Determine the [x, y] coordinate at the center of the cell enclosing the given text.  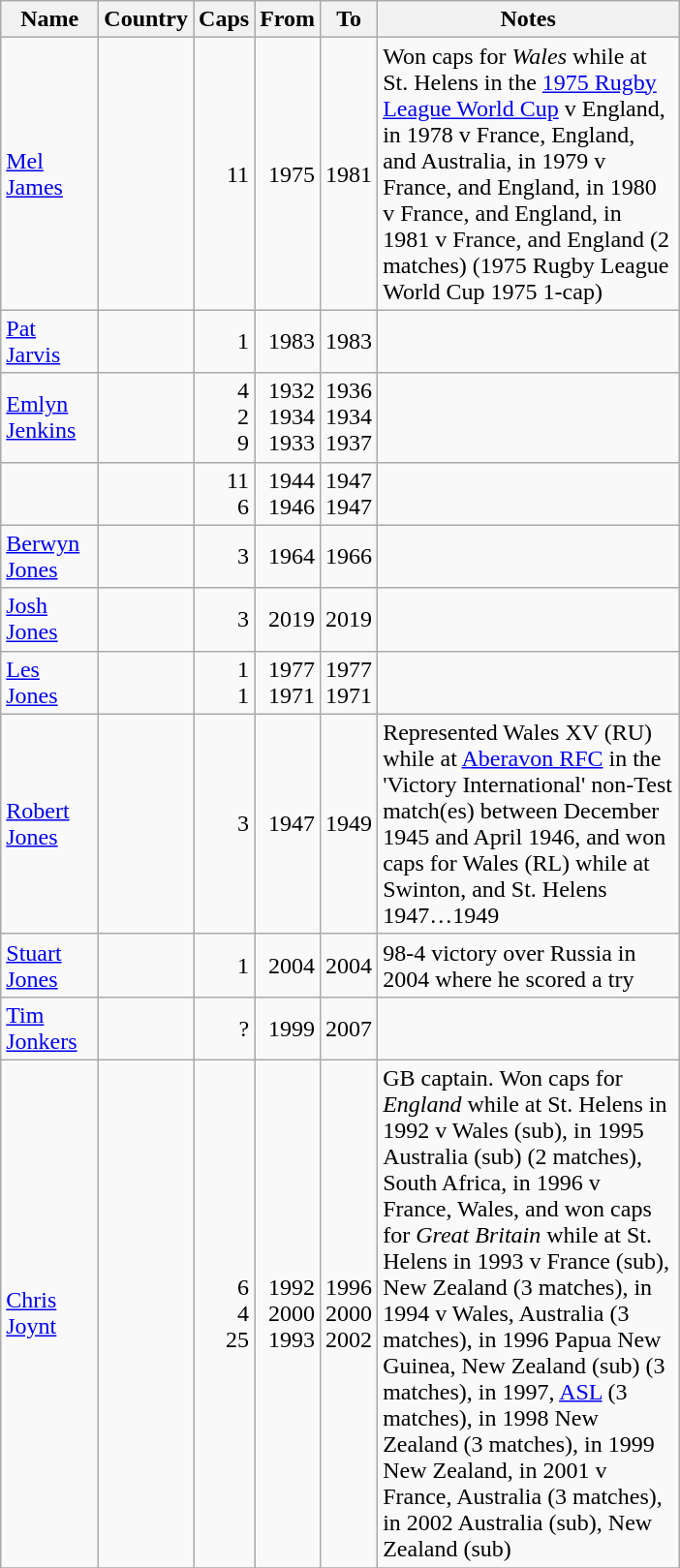
1966 [349, 556]
199620002002 [349, 1313]
19441946 [288, 494]
1964 [288, 556]
1999 [288, 1029]
From [288, 19]
193619341937 [349, 417]
6425 [225, 1313]
Country [146, 19]
1947 [288, 823]
Stuart Jones [50, 965]
Caps [225, 19]
Pat Jarvis [50, 341]
1949 [349, 823]
Tim Jonkers [50, 1029]
116 [225, 494]
2007 [349, 1029]
1981 [349, 174]
429 [225, 417]
Robert Jones [50, 823]
Josh Jones [50, 620]
199220001993 [288, 1313]
To [349, 19]
193219341933 [288, 417]
Name [50, 19]
98-4 victory over Russia in 2004 where he scored a try [529, 965]
Berwyn Jones [50, 556]
Les Jones [50, 682]
? [225, 1029]
Emlyn Jenkins [50, 417]
Mel James [50, 174]
Notes [529, 19]
1975 [288, 174]
19471947 [349, 494]
Chris Joynt [50, 1313]
